Identify which cell holds the provided text, then report its (X, Y) central coordinate. 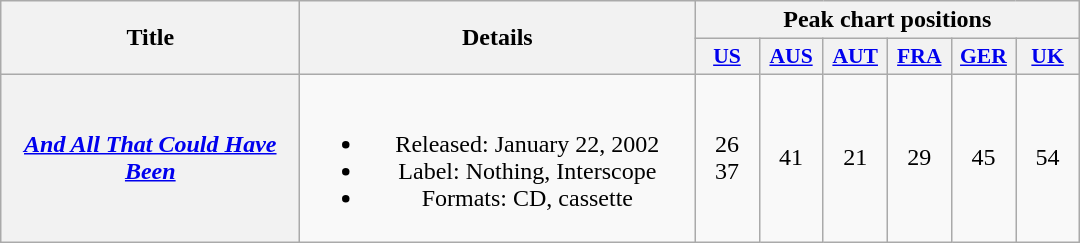
GER (983, 57)
41 (791, 158)
US (727, 57)
And All That Could Have Been (150, 158)
Title (150, 38)
54 (1048, 158)
2637 (727, 158)
Details (498, 38)
Released: January 22, 2002Label: Nothing, InterscopeFormats: CD, cassette (498, 158)
45 (983, 158)
UK (1048, 57)
FRA (919, 57)
29 (919, 158)
AUS (791, 57)
21 (855, 158)
Peak chart positions (888, 20)
AUT (855, 57)
